Find where the given text appears and provide that cell's center as (X, Y) coordinate. 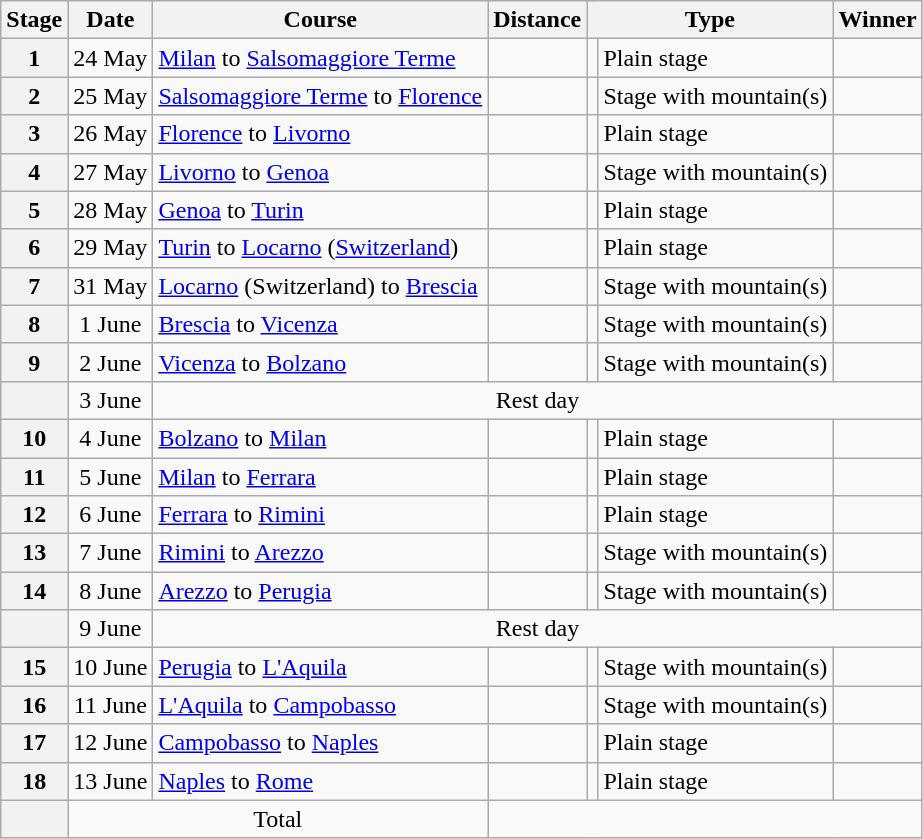
16 (34, 705)
28 May (110, 210)
26 May (110, 134)
14 (34, 591)
12 (34, 515)
Campobasso to Naples (320, 743)
1 June (110, 324)
Naples to Rome (320, 781)
1 (34, 58)
6 June (110, 515)
Total (278, 819)
Genoa to Turin (320, 210)
15 (34, 667)
Ferrara to Rimini (320, 515)
Winner (878, 20)
Salsomaggiore Terme to Florence (320, 96)
Turin to Locarno (Switzerland) (320, 248)
31 May (110, 286)
10 (34, 438)
Distance (538, 20)
27 May (110, 172)
3 (34, 134)
17 (34, 743)
Date (110, 20)
13 (34, 553)
2 June (110, 362)
9 June (110, 629)
7 (34, 286)
Stage (34, 20)
13 June (110, 781)
9 (34, 362)
7 June (110, 553)
Perugia to L'Aquila (320, 667)
L'Aquila to Campobasso (320, 705)
3 June (110, 400)
5 June (110, 477)
24 May (110, 58)
Milan to Ferrara (320, 477)
Locarno (Switzerland) to Brescia (320, 286)
4 June (110, 438)
6 (34, 248)
18 (34, 781)
Livorno to Genoa (320, 172)
29 May (110, 248)
Bolzano to Milan (320, 438)
5 (34, 210)
10 June (110, 667)
Vicenza to Bolzano (320, 362)
Milan to Salsomaggiore Terme (320, 58)
2 (34, 96)
Type (710, 20)
Florence to Livorno (320, 134)
Course (320, 20)
Brescia to Vicenza (320, 324)
12 June (110, 743)
Arezzo to Perugia (320, 591)
25 May (110, 96)
8 June (110, 591)
4 (34, 172)
11 (34, 477)
Rimini to Arezzo (320, 553)
11 June (110, 705)
8 (34, 324)
